Detect which cell encompasses the target text, then output its [X, Y] center coordinate. 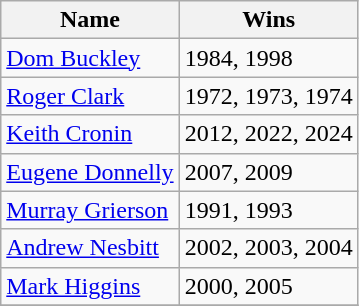
Andrew Nesbitt [90, 248]
Roger Clark [90, 96]
Murray Grierson [90, 210]
Dom Buckley [90, 58]
1991, 1993 [268, 210]
2007, 2009 [268, 172]
1984, 1998 [268, 58]
Keith Cronin [90, 134]
Eugene Donnelly [90, 172]
2002, 2003, 2004 [268, 248]
2000, 2005 [268, 286]
Wins [268, 20]
1972, 1973, 1974 [268, 96]
Mark Higgins [90, 286]
Name [90, 20]
2012, 2022, 2024 [268, 134]
